From the cell containing the given text, extract its center point as (x, y) coordinate. 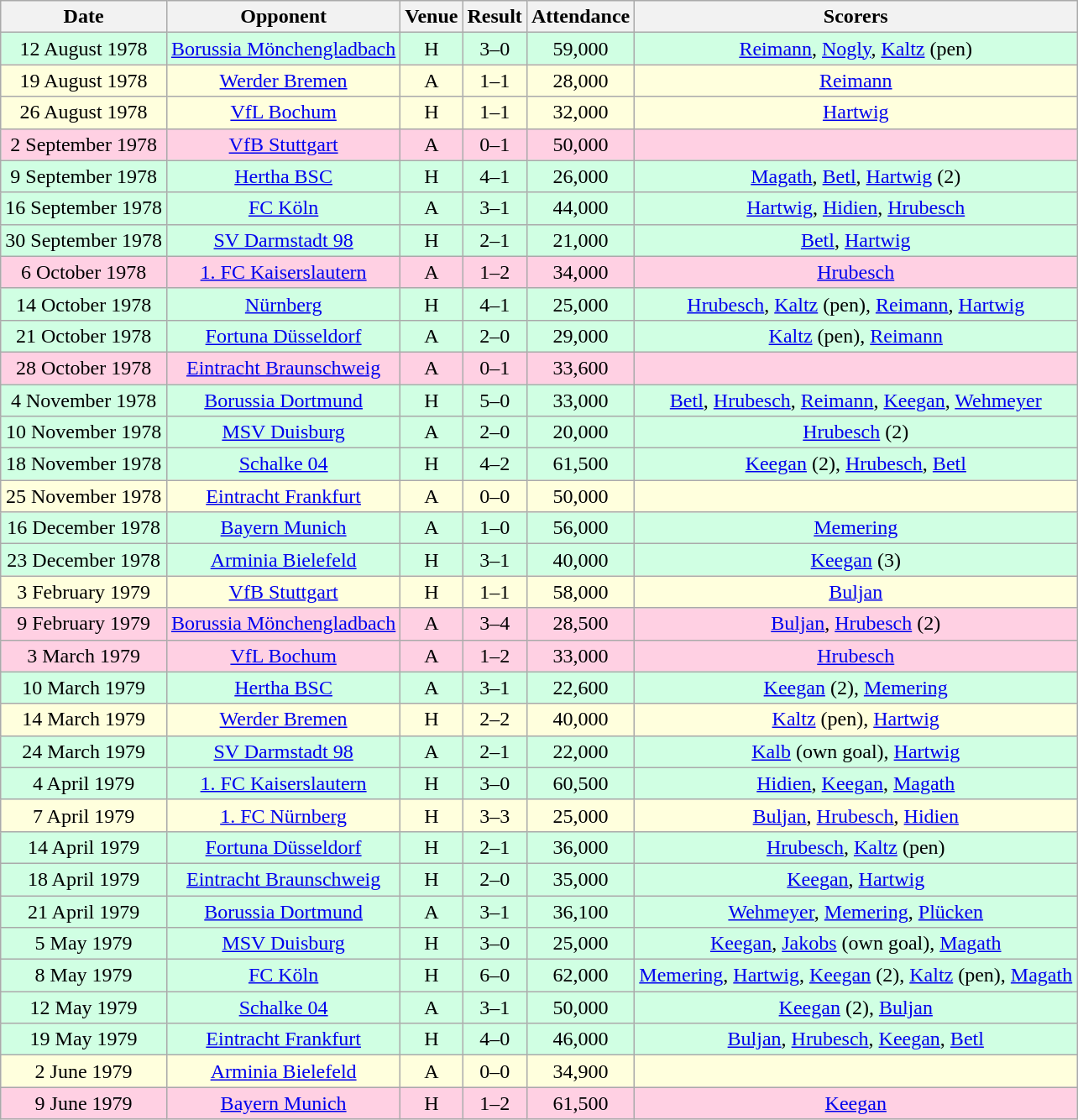
Keegan (2), Hrubesch, Betl (856, 464)
Scorers (856, 17)
Keegan (3) (856, 560)
28 October 1978 (84, 368)
7 April 1979 (84, 815)
18 April 1979 (84, 879)
5–0 (495, 400)
Betl, Hartwig (856, 240)
24 March 1979 (84, 751)
21,000 (580, 240)
44,000 (580, 208)
Result (495, 17)
58,000 (580, 592)
Keegan (2), Memering (856, 688)
Kaltz (pen), Reimann (856, 336)
23 December 1978 (84, 560)
4–0 (495, 1039)
Attendance (580, 17)
Nürnberg (283, 304)
29,000 (580, 336)
34,900 (580, 1071)
36,000 (580, 847)
9 June 1979 (84, 1103)
20,000 (580, 432)
Reimann, Nogly, Kaltz (pen) (856, 49)
62,000 (580, 976)
1–0 (495, 528)
3 February 1979 (84, 592)
Wehmeyer, Memering, Plücken (856, 911)
32,000 (580, 113)
14 October 1978 (84, 304)
9 February 1979 (84, 624)
26 August 1978 (84, 113)
16 September 1978 (84, 208)
36,100 (580, 911)
10 March 1979 (84, 688)
1. FC Nürnberg (283, 815)
Kaltz (pen), Hartwig (856, 720)
4–2 (495, 464)
14 March 1979 (84, 720)
12 May 1979 (84, 1007)
Hrubesch (2) (856, 432)
28,500 (580, 624)
2 June 1979 (84, 1071)
6–0 (495, 976)
3 March 1979 (84, 656)
Hidien, Keegan, Magath (856, 783)
Hrubesch, Kaltz (pen), Reimann, Hartwig (856, 304)
25 November 1978 (84, 496)
Date (84, 17)
3–3 (495, 815)
Keegan, Hartwig (856, 879)
56,000 (580, 528)
12 August 1978 (84, 49)
3–4 (495, 624)
14 April 1979 (84, 847)
Hrubesch, Kaltz (pen) (856, 847)
Hartwig, Hidien, Hrubesch (856, 208)
Kalb (own goal), Hartwig (856, 751)
2 September 1978 (84, 144)
18 November 1978 (84, 464)
16 December 1978 (84, 528)
22,000 (580, 751)
34,000 (580, 272)
22,600 (580, 688)
Keegan (856, 1103)
Magath, Betl, Hartwig (2) (856, 176)
60,500 (580, 783)
46,000 (580, 1039)
8 May 1979 (84, 976)
Hartwig (856, 113)
Buljan, Hrubesch, Hidien (856, 815)
Venue (432, 17)
9 September 1978 (84, 176)
Buljan, Hrubesch, Keegan, Betl (856, 1039)
59,000 (580, 49)
21 October 1978 (84, 336)
28,000 (580, 81)
35,000 (580, 879)
30 September 1978 (84, 240)
Memering, Hartwig, Keegan (2), Kaltz (pen), Magath (856, 976)
Reimann (856, 81)
Keegan (2), Buljan (856, 1007)
Buljan, Hrubesch (2) (856, 624)
10 November 1978 (84, 432)
5 May 1979 (84, 944)
33,600 (580, 368)
19 August 1978 (84, 81)
21 April 1979 (84, 911)
Buljan (856, 592)
2–2 (495, 720)
Keegan, Jakobs (own goal), Magath (856, 944)
19 May 1979 (84, 1039)
Betl, Hrubesch, Reimann, Keegan, Wehmeyer (856, 400)
Opponent (283, 17)
4 April 1979 (84, 783)
Memering (856, 528)
4 November 1978 (84, 400)
6 October 1978 (84, 272)
26,000 (580, 176)
